For the text-containing cell, return its midpoint in (X, Y) coordinate format. 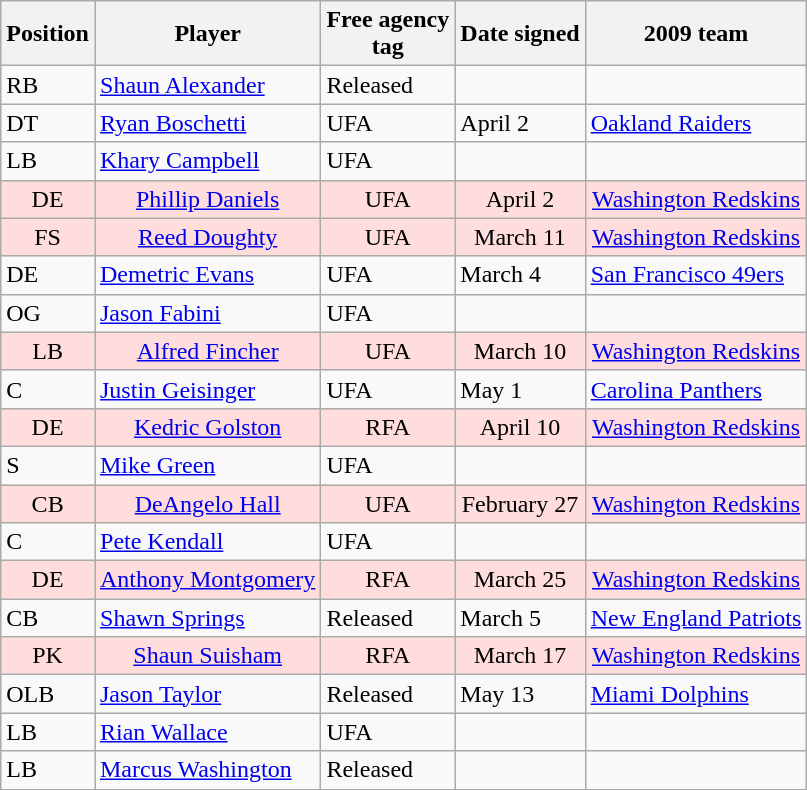
Rian Wallace (207, 732)
Shawn Springs (207, 618)
Anthony Montgomery (207, 580)
OG (48, 313)
April 10 (520, 427)
March 10 (520, 351)
Mike Green (207, 465)
FS (48, 237)
New England Patriots (696, 618)
March 11 (520, 237)
Jason Fabini (207, 313)
Shaun Suisham (207, 656)
Demetric Evans (207, 275)
March 25 (520, 580)
San Francisco 49ers (696, 275)
Shaun Alexander (207, 85)
Jason Taylor (207, 694)
May 13 (520, 694)
DeAngelo Hall (207, 503)
S (48, 465)
Ryan Boschetti (207, 123)
February 27 (520, 503)
DT (48, 123)
Carolina Panthers (696, 389)
Oakland Raiders (696, 123)
March 5 (520, 618)
Position (48, 34)
Date signed (520, 34)
Miami Dolphins (696, 694)
Phillip Daniels (207, 199)
March 17 (520, 656)
Alfred Fincher (207, 351)
Reed Doughty (207, 237)
Player (207, 34)
Marcus Washington (207, 770)
Justin Geisinger (207, 389)
2009 team (696, 34)
RB (48, 85)
Khary Campbell (207, 161)
PK (48, 656)
March 4 (520, 275)
May 1 (520, 389)
OLB (48, 694)
Pete Kendall (207, 542)
Kedric Golston (207, 427)
Free agencytag (388, 34)
